Return [X, Y] of the center of cell containing provided text 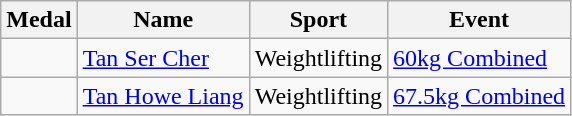
Medal [39, 20]
60kg Combined [480, 58]
Tan Ser Cher [163, 58]
Event [480, 20]
Name [163, 20]
Tan Howe Liang [163, 96]
67.5kg Combined [480, 96]
Sport [318, 20]
